Search for the cell housing the specified text and yield its (x, y) center coordinate. 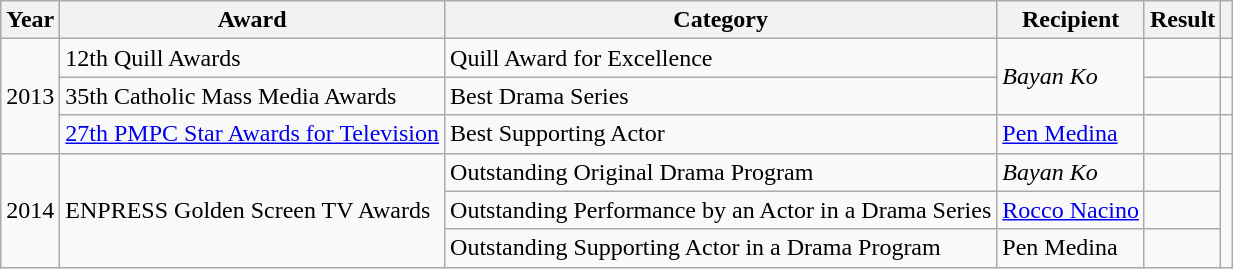
Outstanding Supporting Actor in a Drama Program (721, 248)
Rocco Nacino (1071, 210)
Outstanding Original Drama Program (721, 172)
Award (252, 20)
27th PMPC Star Awards for Television (252, 134)
Category (721, 20)
12th Quill Awards (252, 58)
2013 (30, 96)
Best Drama Series (721, 96)
2014 (30, 210)
Quill Award for Excellence (721, 58)
ENPRESS Golden Screen TV Awards (252, 210)
Year (30, 20)
Recipient (1071, 20)
Outstanding Performance by an Actor in a Drama Series (721, 210)
Best Supporting Actor (721, 134)
Result (1182, 20)
35th Catholic Mass Media Awards (252, 96)
